From the cell containing the given text, extract its center point as (X, Y) coordinate. 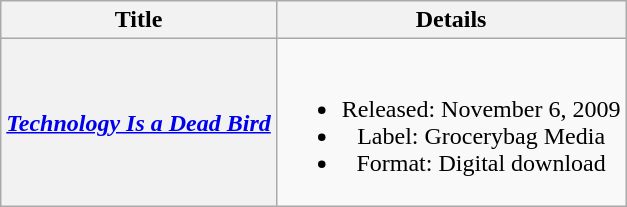
Released: November 6, 2009Label: Grocerybag MediaFormat: Digital download (451, 122)
Title (139, 20)
Details (451, 20)
Technology Is a Dead Bird (139, 122)
